Determine the [x, y] coordinate at the center of the cell enclosing the given text.  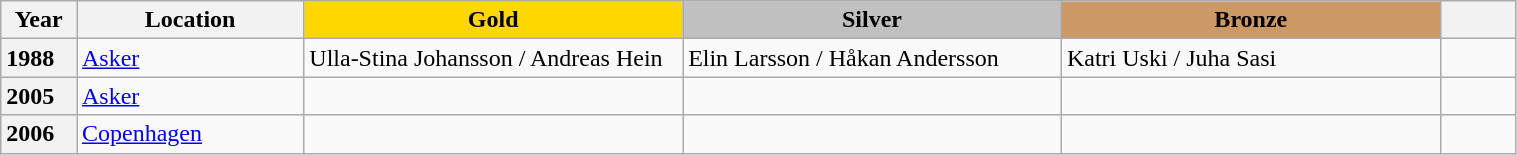
Location [190, 20]
2006 [39, 134]
Bronze [1250, 20]
Silver [872, 20]
Elin Larsson / Håkan Andersson [872, 58]
Year [39, 20]
Katri Uski / Juha Sasi [1250, 58]
Copenhagen [190, 134]
2005 [39, 96]
Ulla-Stina Johansson / Andreas Hein [494, 58]
Gold [494, 20]
1988 [39, 58]
